Determine the [X, Y] coordinate at the center of the cell enclosing the given text.  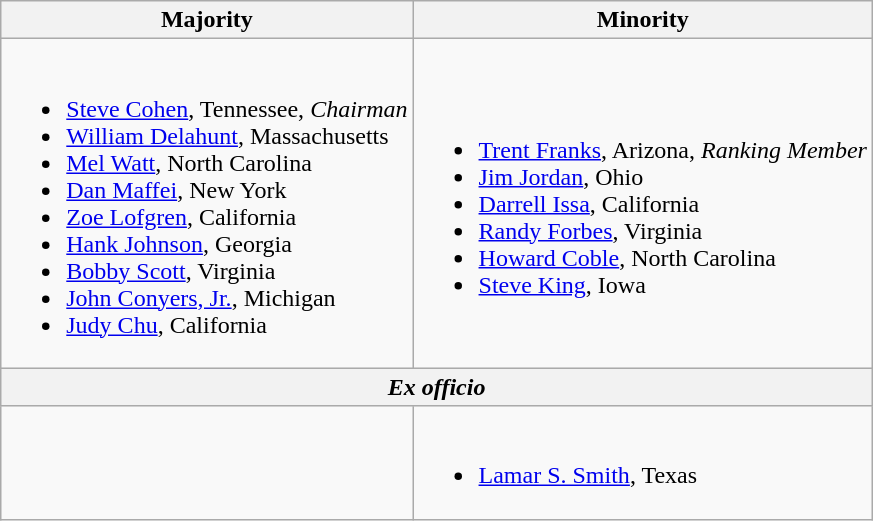
Ex officio [437, 387]
Trent Franks, Arizona, Ranking MemberJim Jordan, OhioDarrell Issa, CaliforniaRandy Forbes, VirginiaHoward Coble, North CarolinaSteve King, Iowa [642, 204]
Lamar S. Smith, Texas [642, 462]
Minority [642, 20]
Majority [207, 20]
